Return the [x, y] coordinate for the center point of the cell that contains the specified text.  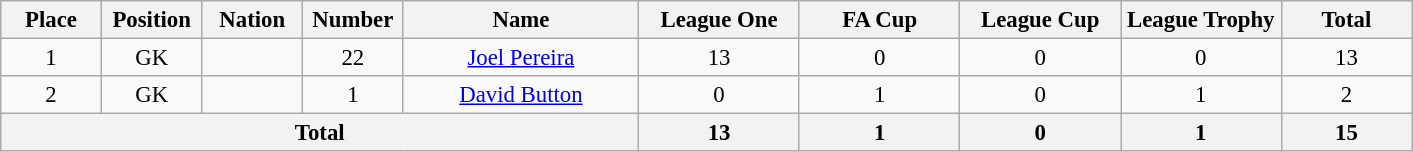
David Button [521, 95]
Joel Pereira [521, 58]
FA Cup [880, 20]
League Cup [1040, 20]
League Trophy [1200, 20]
Place [52, 20]
League One [720, 20]
Name [521, 20]
Number [354, 20]
Position [152, 20]
15 [1346, 133]
Nation [252, 20]
22 [354, 58]
